Pinpoint the cell where the given text exists, returning its (x, y) midpoint coordinate. 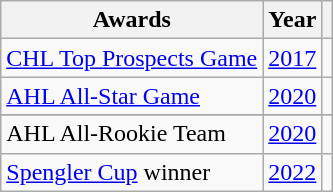
2022 (292, 172)
AHL All-Rookie Team (132, 134)
Year (292, 20)
Awards (132, 20)
Spengler Cup winner (132, 172)
2017 (292, 58)
CHL Top Prospects Game (132, 58)
AHL All-Star Game (132, 96)
